Locate the cell with the specified text and output its [x, y] center coordinate. 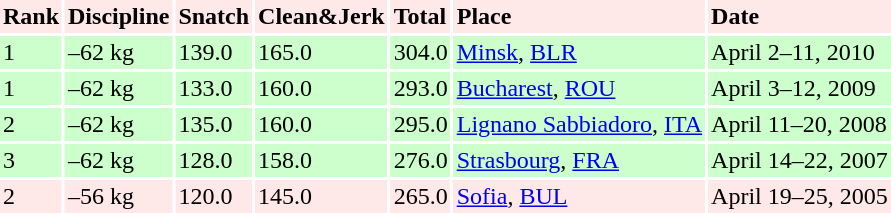
135.0 [214, 124]
April 3–12, 2009 [800, 88]
Bucharest, ROU [580, 88]
Minsk, BLR [580, 52]
April 11–20, 2008 [800, 124]
133.0 [214, 88]
Date [800, 16]
128.0 [214, 160]
165.0 [322, 52]
Clean&Jerk [322, 16]
276.0 [421, 160]
304.0 [421, 52]
139.0 [214, 52]
3 [31, 160]
145.0 [322, 196]
April 14–22, 2007 [800, 160]
295.0 [421, 124]
–56 kg [118, 196]
Place [580, 16]
Lignano Sabbiadoro, ITA [580, 124]
April 2–11, 2010 [800, 52]
293.0 [421, 88]
April 19–25, 2005 [800, 196]
158.0 [322, 160]
Strasbourg, FRA [580, 160]
120.0 [214, 196]
Snatch [214, 16]
Rank [31, 16]
265.0 [421, 196]
Discipline [118, 16]
Total [421, 16]
Sofia, BUL [580, 196]
